Search for the cell housing the specified text and yield its (x, y) center coordinate. 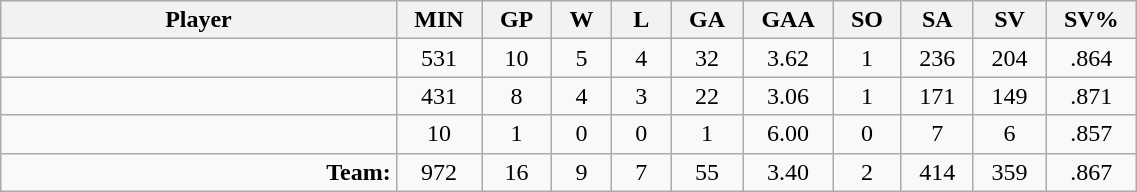
.864 (1092, 58)
GA (707, 20)
414 (937, 172)
359 (1009, 172)
972 (439, 172)
3 (642, 96)
6.00 (788, 134)
431 (439, 96)
MIN (439, 20)
GP (517, 20)
Team: (198, 172)
3.40 (788, 172)
9 (581, 172)
204 (1009, 58)
SV% (1092, 20)
W (581, 20)
22 (707, 96)
GAA (788, 20)
.871 (1092, 96)
SA (937, 20)
55 (707, 172)
3.06 (788, 96)
2 (867, 172)
5 (581, 58)
8 (517, 96)
6 (1009, 134)
L (642, 20)
171 (937, 96)
32 (707, 58)
16 (517, 172)
.857 (1092, 134)
SO (867, 20)
.867 (1092, 172)
3.62 (788, 58)
531 (439, 58)
Player (198, 20)
SV (1009, 20)
236 (937, 58)
149 (1009, 96)
